For the text-containing cell, return its midpoint in (X, Y) coordinate format. 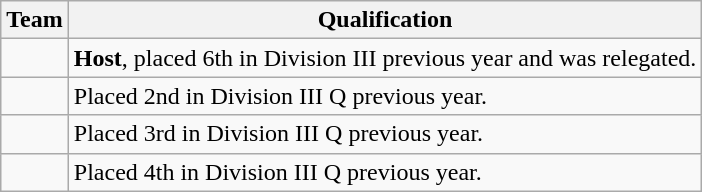
Qualification (385, 20)
Placed 3rd in Division III Q previous year. (385, 134)
Team (35, 20)
Placed 2nd in Division III Q previous year. (385, 96)
Placed 4th in Division III Q previous year. (385, 172)
Host, placed 6th in Division III previous year and was relegated. (385, 58)
